Return [x, y] of the center of cell containing provided text 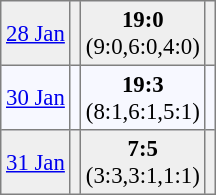
30 Jan [36, 97]
19:0(9:0,6:0,4:0) [143, 33]
7:5(3:3,3:1,1:1) [143, 162]
19:3(8:1,6:1,5:1) [143, 97]
31 Jan [36, 162]
28 Jan [36, 33]
